Return the [x, y] coordinate for the center point of the cell that contains the specified text.  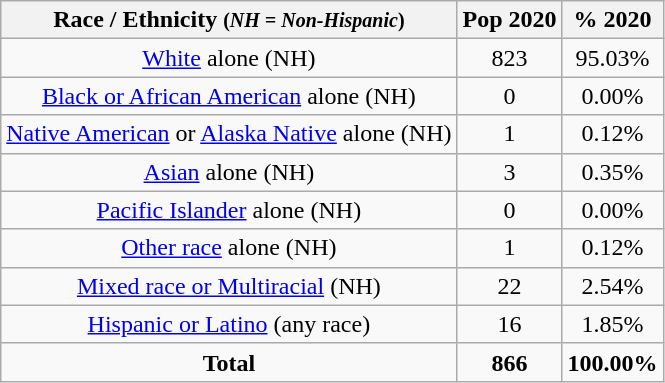
Total [229, 362]
100.00% [612, 362]
95.03% [612, 58]
Mixed race or Multiracial (NH) [229, 286]
Asian alone (NH) [229, 172]
Native American or Alaska Native alone (NH) [229, 134]
16 [510, 324]
Hispanic or Latino (any race) [229, 324]
Race / Ethnicity (NH = Non-Hispanic) [229, 20]
Other race alone (NH) [229, 248]
% 2020 [612, 20]
0.35% [612, 172]
Pacific Islander alone (NH) [229, 210]
1.85% [612, 324]
White alone (NH) [229, 58]
3 [510, 172]
866 [510, 362]
Pop 2020 [510, 20]
22 [510, 286]
823 [510, 58]
2.54% [612, 286]
Black or African American alone (NH) [229, 96]
